Extract the (x, y) coordinate from the center of the cell holding the provided text.  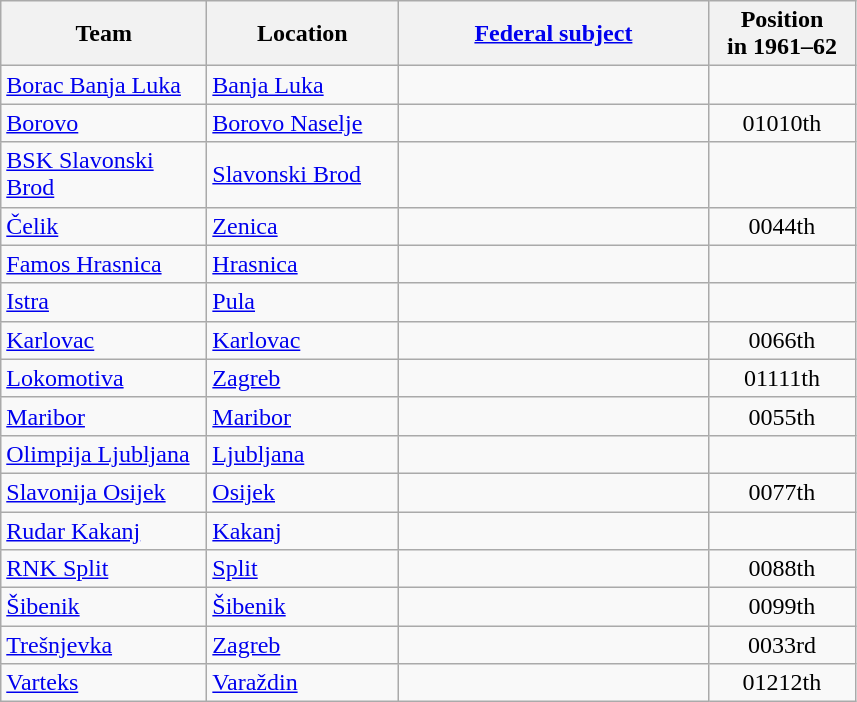
Zenica (302, 226)
Team (104, 34)
Varaždin (302, 683)
Varteks (104, 683)
Čelik (104, 226)
Borac Banja Luka (104, 85)
Split (302, 569)
0088th (782, 569)
Hrasnica (302, 264)
Ljubljana (302, 454)
Positionin 1961–62 (782, 34)
Olimpija Ljubljana (104, 454)
01111th (782, 378)
0044th (782, 226)
Banja Luka (302, 85)
Osijek (302, 492)
0055th (782, 416)
Borovo (104, 123)
Borovo Naselje (302, 123)
Pula (302, 302)
RNK Split (104, 569)
BSK Slavonski Brod (104, 174)
Trešnjevka (104, 645)
Slavonija Osijek (104, 492)
0077th (782, 492)
Istra (104, 302)
0066th (782, 340)
Location (302, 34)
0099th (782, 607)
Famos Hrasnica (104, 264)
Kakanj (302, 531)
Rudar Kakanj (104, 531)
0033rd (782, 645)
01010th (782, 123)
Federal subject (554, 34)
Lokomotiva (104, 378)
Slavonski Brod (302, 174)
01212th (782, 683)
